Detect which cell encompasses the target text, then output its (X, Y) center coordinate. 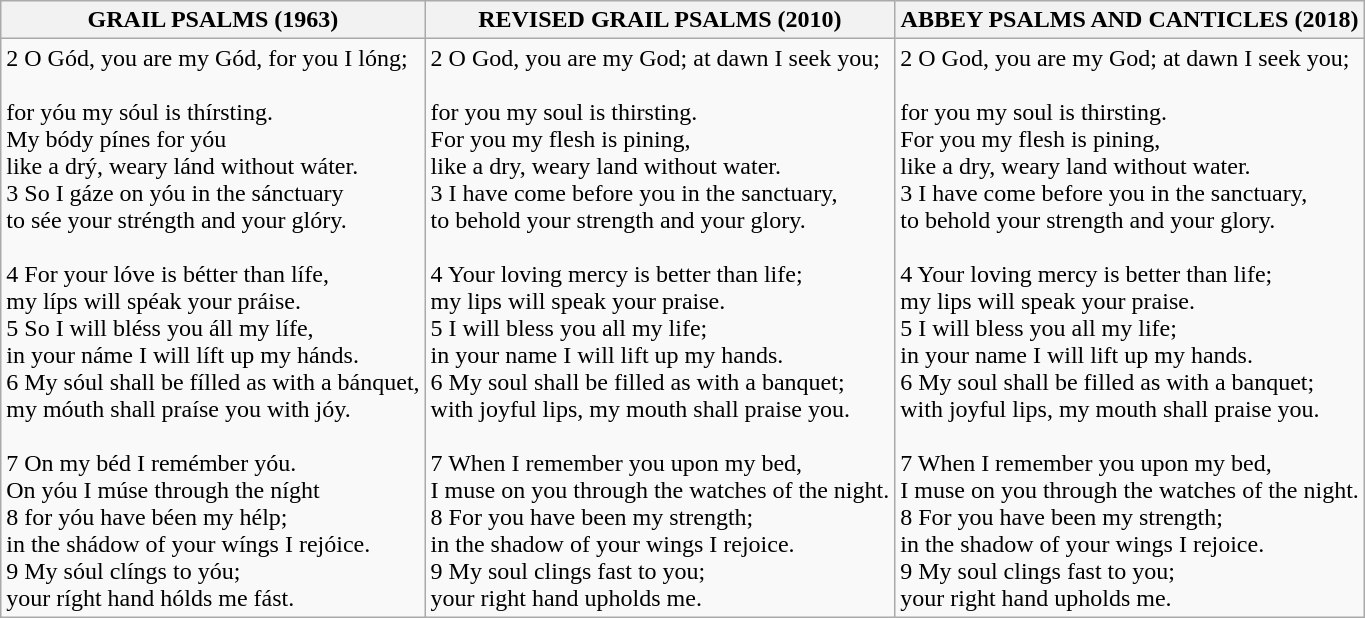
REVISED GRAIL PSALMS (2010) (660, 20)
ABBEY PSALMS AND CANTICLES (2018) (1130, 20)
GRAIL PSALMS (1963) (213, 20)
